Determine the [X, Y] coordinate at the center of the cell enclosing the given text.  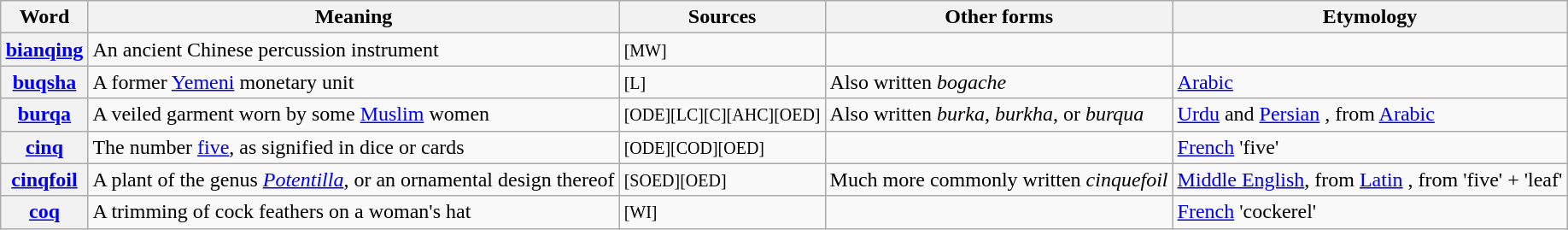
A trimming of cock feathers on a woman's hat [354, 212]
Also written burka, burkha, or burqua [999, 115]
The number five, as signified in dice or cards [354, 147]
Other forms [999, 17]
[L] [723, 82]
A veiled garment worn by some Muslim women [354, 115]
An ancient Chinese percussion instrument [354, 50]
A former Yemeni monetary unit [354, 82]
cinqfoil [44, 180]
[ODE][LC][C][AHC][OED] [723, 115]
Middle English, from Latin , from 'five' + 'leaf' [1370, 180]
[MW] [723, 50]
French 'cockerel' [1370, 212]
bianqing [44, 50]
Much more commonly written cinquefoil [999, 180]
Meaning [354, 17]
buqsha [44, 82]
[ODE][COD][OED] [723, 147]
French 'five' [1370, 147]
Urdu and Persian , from Arabic [1370, 115]
burqa [44, 115]
[WI] [723, 212]
[SOED][OED] [723, 180]
Sources [723, 17]
A plant of the genus Potentilla, or an ornamental design thereof [354, 180]
Etymology [1370, 17]
coq [44, 212]
Arabic [1370, 82]
cinq [44, 147]
Word [44, 17]
Also written bogache [999, 82]
